Extract the [X, Y] coordinate from the center of the cell holding the provided text.  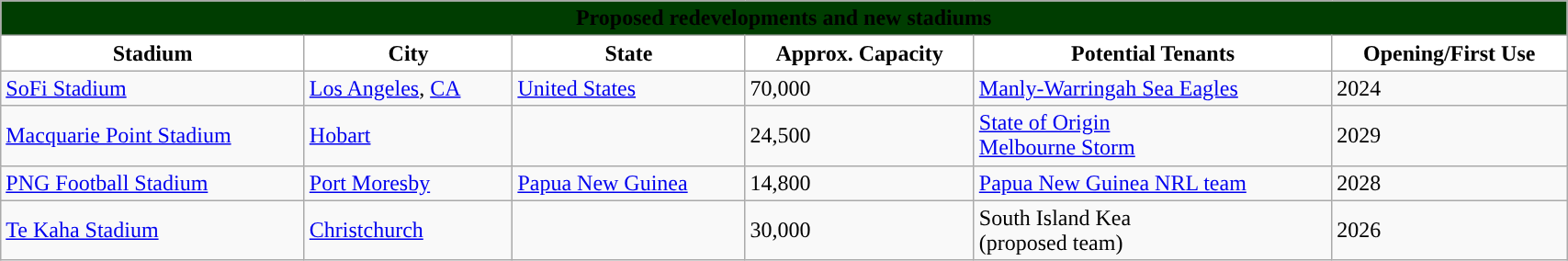
SoFi Stadium [152, 88]
Proposed redevelopments and new stadiums [784, 18]
South Island Kea(proposed team) [1153, 230]
2026 [1450, 230]
United States [628, 88]
Papua New Guinea [628, 183]
City [408, 53]
Manly-Warringah Sea Eagles [1153, 88]
Approx. Capacity [860, 53]
Hobart [408, 136]
Christchurch [408, 230]
Potential Tenants [1153, 53]
2029 [1450, 136]
Los Angeles, CA [408, 88]
State [628, 53]
2024 [1450, 88]
Stadium [152, 53]
PNG Football Stadium [152, 183]
Port Moresby [408, 183]
70,000 [860, 88]
Te Kaha Stadium [152, 230]
Opening/First Use [1450, 53]
2028 [1450, 183]
14,800 [860, 183]
Macquarie Point Stadium [152, 136]
24,500 [860, 136]
30,000 [860, 230]
Papua New Guinea NRL team [1153, 183]
State of Origin Melbourne Storm [1153, 136]
